Capture the cell that displays the provided text and extract its [x, y] central coordinate. 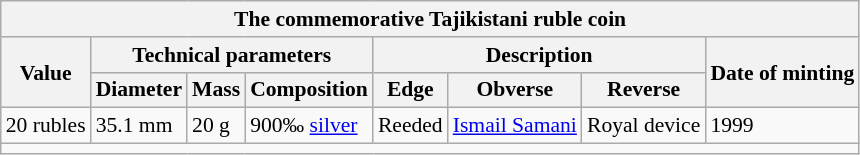
1999 [782, 126]
The commemorative Tajikistani ruble coin [430, 19]
Reverse [644, 90]
20 rubles [46, 126]
Technical parameters [232, 55]
Ismail Samani [515, 126]
Royal device [644, 126]
20 g [216, 126]
Value [46, 72]
Reeded [410, 126]
Composition [309, 90]
Diameter [139, 90]
Obverse [515, 90]
Edge [410, 90]
900‰ silver [309, 126]
Date of minting [782, 72]
35.1 mm [139, 126]
Description [540, 55]
Mass [216, 90]
